Pinpoint the cell where the given text exists, returning its [x, y] midpoint coordinate. 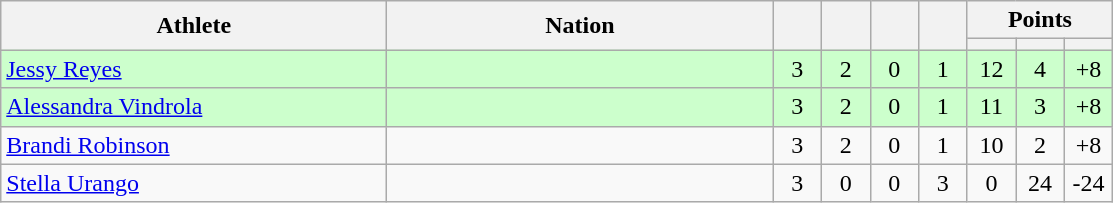
Alessandra Vindrola [194, 107]
12 [992, 69]
10 [992, 145]
Jessy Reyes [194, 69]
11 [992, 107]
4 [1040, 69]
Nation [580, 26]
Points [1040, 20]
Brandi Robinson [194, 145]
24 [1040, 183]
-24 [1088, 183]
Stella Urango [194, 183]
Athlete [194, 26]
